Determine the [X, Y] coordinate at the center of the cell enclosing the given text.  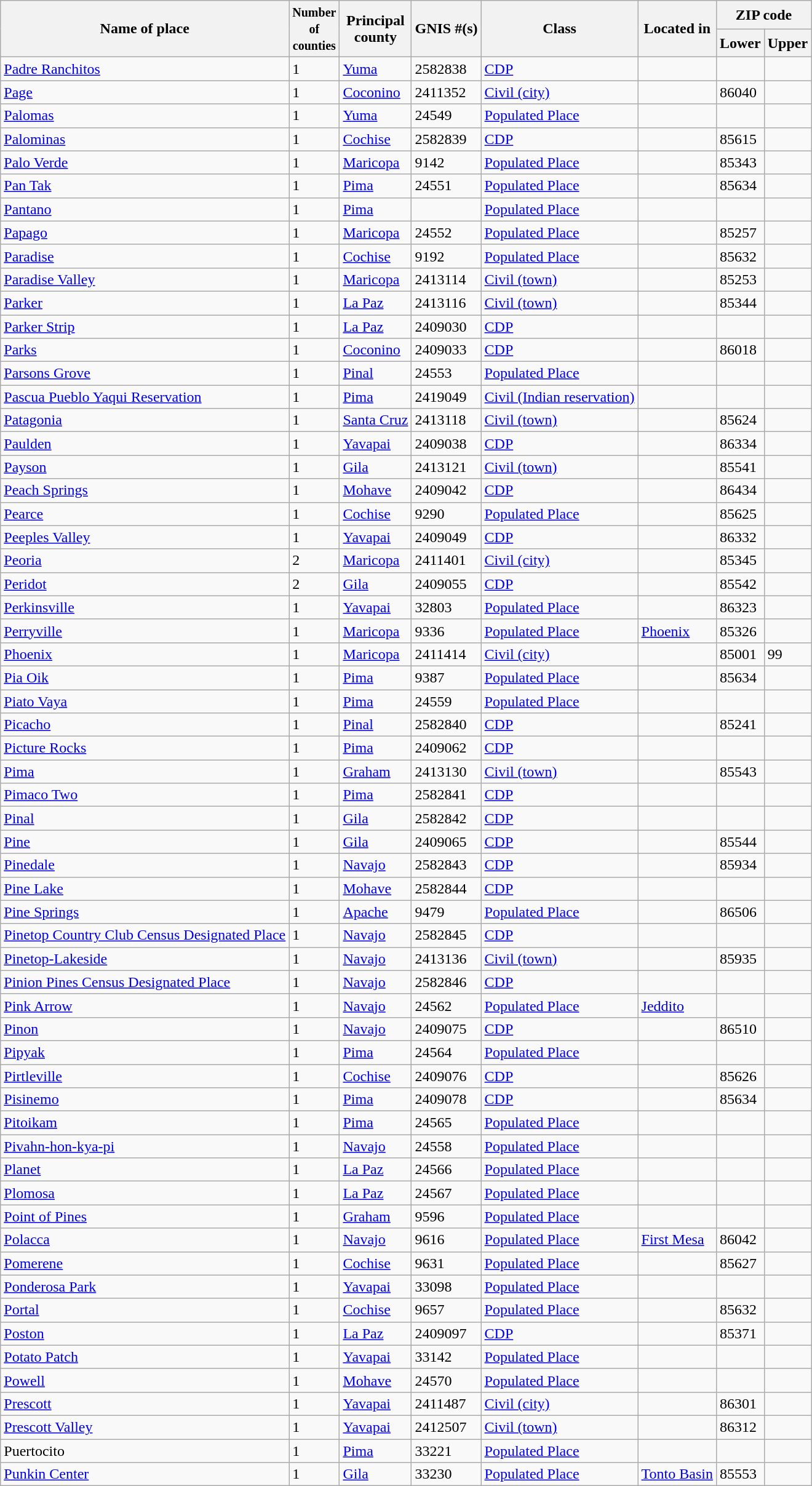
2409030 [447, 327]
2582845 [447, 935]
Poston [145, 1333]
2409033 [447, 350]
2409076 [447, 1076]
2419049 [447, 397]
86301 [740, 1404]
Pomerene [145, 1263]
Peridot [145, 584]
2409055 [447, 584]
Paradise [145, 256]
2412507 [447, 1427]
85241 [740, 725]
Principal county [375, 29]
85935 [740, 959]
2413118 [447, 420]
2413121 [447, 467]
85257 [740, 233]
9479 [447, 912]
ZIP code [763, 15]
Punkin Center [145, 1474]
Tonto Basin [677, 1474]
24551 [447, 186]
85624 [740, 420]
GNIS #(s) [447, 29]
85541 [740, 467]
Pimaco Two [145, 795]
9142 [447, 162]
Prescott [145, 1404]
9631 [447, 1263]
Pipyak [145, 1052]
Prescott Valley [145, 1427]
33221 [447, 1450]
2582846 [447, 982]
2582842 [447, 818]
85542 [740, 584]
2409078 [447, 1100]
Point of Pines [145, 1216]
Pivahn-hon-kya-pi [145, 1146]
86334 [740, 444]
Payson [145, 467]
Pitoikam [145, 1123]
Jeddito [677, 1005]
Paradise Valley [145, 279]
9596 [447, 1216]
24564 [447, 1052]
85345 [740, 561]
2409097 [447, 1333]
85371 [740, 1333]
24570 [447, 1380]
86323 [740, 607]
24565 [447, 1123]
Pinon [145, 1029]
Pine Springs [145, 912]
24566 [447, 1170]
85553 [740, 1474]
Palomas [145, 116]
9657 [447, 1310]
86506 [740, 912]
2582838 [447, 69]
Number ofcounties [314, 29]
Civil (Indian reservation) [560, 397]
Parker Strip [145, 327]
Pinetop-Lakeside [145, 959]
Pascua Pueblo Yaqui Reservation [145, 397]
Class [560, 29]
Pinedale [145, 865]
Peoria [145, 561]
2409065 [447, 842]
Peach Springs [145, 490]
24553 [447, 373]
Peeples Valley [145, 537]
2409075 [447, 1029]
2411414 [447, 654]
Patagonia [145, 420]
9336 [447, 631]
Padre Ranchitos [145, 69]
Parker [145, 303]
Potato Patch [145, 1357]
85001 [740, 654]
Name of place [145, 29]
86434 [740, 490]
Perkinsville [145, 607]
32803 [447, 607]
Papago [145, 233]
85544 [740, 842]
Puertocito [145, 1450]
9616 [447, 1240]
85343 [740, 162]
Located in [677, 29]
Parks [145, 350]
2411352 [447, 92]
Parsons Grove [145, 373]
Powell [145, 1380]
86042 [740, 1240]
Pia Oik [145, 677]
Apache [375, 912]
85627 [740, 1263]
2582840 [447, 725]
2582843 [447, 865]
Page [145, 92]
85253 [740, 279]
Pine [145, 842]
85326 [740, 631]
99 [787, 654]
85626 [740, 1076]
24559 [447, 701]
Palo Verde [145, 162]
85543 [740, 772]
33230 [447, 1474]
2409049 [447, 537]
Picacho [145, 725]
86018 [740, 350]
Upper [787, 43]
2411401 [447, 561]
Piato Vaya [145, 701]
2409062 [447, 748]
Paulden [145, 444]
24549 [447, 116]
24558 [447, 1146]
86510 [740, 1029]
85615 [740, 139]
Perryville [145, 631]
2409038 [447, 444]
2409042 [447, 490]
Ponderosa Park [145, 1287]
First Mesa [677, 1240]
Pinetop Country Club Census Designated Place [145, 935]
2582844 [447, 889]
Picture Rocks [145, 748]
Pinion Pines Census Designated Place [145, 982]
Pine Lake [145, 889]
33098 [447, 1287]
Pirtleville [145, 1076]
Plomosa [145, 1193]
24567 [447, 1193]
Pisinemo [145, 1100]
2582841 [447, 795]
2411487 [447, 1404]
2413136 [447, 959]
Lower [740, 43]
9192 [447, 256]
Pearce [145, 514]
Portal [145, 1310]
Palominas [145, 139]
33142 [447, 1357]
86332 [740, 537]
85934 [740, 865]
Planet [145, 1170]
9290 [447, 514]
2413116 [447, 303]
86312 [740, 1427]
85344 [740, 303]
Pink Arrow [145, 1005]
9387 [447, 677]
86040 [740, 92]
2582839 [447, 139]
2413114 [447, 279]
2413130 [447, 772]
24562 [447, 1005]
24552 [447, 233]
Santa Cruz [375, 420]
85625 [740, 514]
Pantano [145, 209]
Polacca [145, 1240]
Pan Tak [145, 186]
